From the cell containing the given text, extract its center point as (X, Y) coordinate. 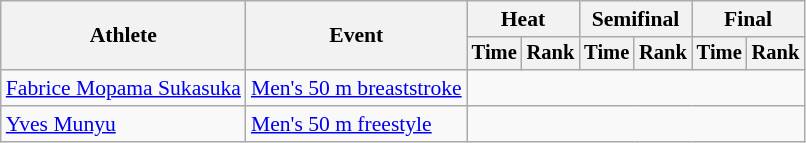
Men's 50 m freestyle (356, 124)
Athlete (124, 36)
Men's 50 m breaststroke (356, 88)
Event (356, 36)
Semifinal (635, 19)
Fabrice Mopama Sukasuka (124, 88)
Heat (523, 19)
Yves Munyu (124, 124)
Final (748, 19)
